Determine the (x, y) coordinate at the center of the cell enclosing the given text.  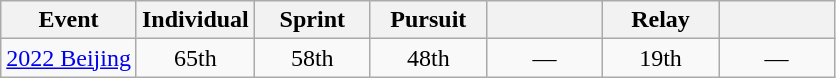
Pursuit (428, 20)
Sprint (312, 20)
Individual (195, 20)
19th (660, 58)
Event (69, 20)
Relay (660, 20)
58th (312, 58)
2022 Beijing (69, 58)
48th (428, 58)
65th (195, 58)
